Detect which cell encompasses the target text, then output its (X, Y) center coordinate. 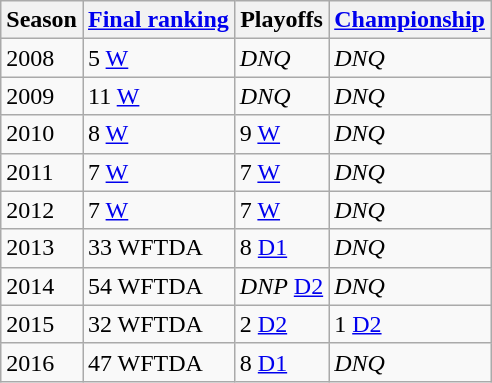
Final ranking (158, 20)
Playoffs (281, 20)
2009 (42, 96)
2014 (42, 286)
2 D2 (281, 324)
9 W (281, 134)
33 WFTDA (158, 248)
DNP D2 (281, 286)
32 WFTDA (158, 324)
2010 (42, 134)
8 W (158, 134)
Championship (410, 20)
2016 (42, 362)
11 W (158, 96)
47 WFTDA (158, 362)
5 W (158, 58)
54 WFTDA (158, 286)
1 D2 (410, 324)
2011 (42, 172)
Season (42, 20)
2013 (42, 248)
2012 (42, 210)
2008 (42, 58)
2015 (42, 324)
